Provide the [X, Y] coordinate of the cell's center where the given text is located.  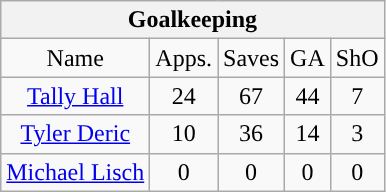
Tyler Deric [76, 134]
Goalkeeping [192, 20]
3 [357, 134]
67 [252, 96]
Michael Lisch [76, 172]
Saves [252, 58]
Name [76, 58]
44 [308, 96]
10 [184, 134]
7 [357, 96]
ShO [357, 58]
24 [184, 96]
GA [308, 58]
Apps. [184, 58]
36 [252, 134]
Tally Hall [76, 96]
14 [308, 134]
